Capture the cell that displays the provided text and extract its (X, Y) central coordinate. 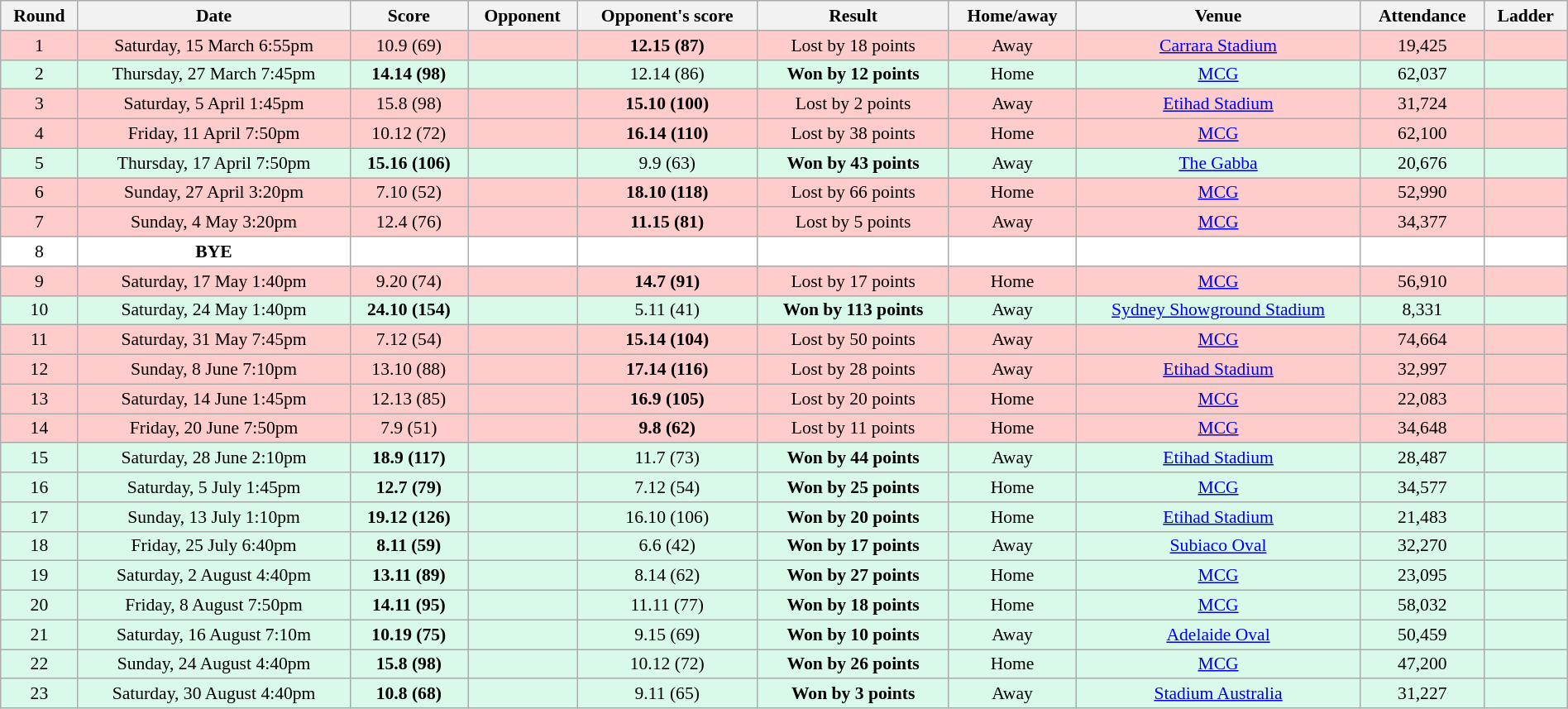
Lost by 50 points (853, 340)
Friday, 11 April 7:50pm (213, 134)
12.15 (87) (667, 46)
15.10 (100) (667, 104)
22 (40, 664)
14 (40, 429)
Carrara Stadium (1219, 46)
Sunday, 24 August 4:40pm (213, 664)
32,270 (1422, 546)
Sunday, 13 July 1:10pm (213, 517)
Saturday, 2 August 4:40pm (213, 576)
3 (40, 104)
8.11 (59) (409, 546)
11.15 (81) (667, 223)
4 (40, 134)
Won by 10 points (853, 635)
10.9 (69) (409, 46)
Lost by 11 points (853, 429)
20,676 (1422, 163)
1 (40, 46)
13.11 (89) (409, 576)
8.14 (62) (667, 576)
Sydney Showground Stadium (1219, 310)
50,459 (1422, 635)
18 (40, 546)
62,037 (1422, 74)
28,487 (1422, 458)
Opponent's score (667, 16)
Thursday, 17 April 7:50pm (213, 163)
Saturday, 15 March 6:55pm (213, 46)
Won by 20 points (853, 517)
5.11 (41) (667, 310)
16.14 (110) (667, 134)
12.7 (79) (409, 487)
Result (853, 16)
12.13 (85) (409, 399)
Lost by 2 points (853, 104)
Saturday, 16 August 7:10m (213, 635)
19 (40, 576)
9.20 (74) (409, 281)
12.4 (76) (409, 223)
18.10 (118) (667, 193)
Won by 44 points (853, 458)
13 (40, 399)
22,083 (1422, 399)
47,200 (1422, 664)
9.8 (62) (667, 429)
52,990 (1422, 193)
20 (40, 606)
Thursday, 27 March 7:45pm (213, 74)
Score (409, 16)
12.14 (86) (667, 74)
5 (40, 163)
16.10 (106) (667, 517)
10 (40, 310)
34,648 (1422, 429)
Friday, 8 August 7:50pm (213, 606)
Lost by 38 points (853, 134)
Opponent (523, 16)
6.6 (42) (667, 546)
7.9 (51) (409, 429)
58,032 (1422, 606)
11.7 (73) (667, 458)
Sunday, 27 April 3:20pm (213, 193)
23 (40, 694)
14.14 (98) (409, 74)
8 (40, 252)
34,577 (1422, 487)
BYE (213, 252)
Saturday, 24 May 1:40pm (213, 310)
Sunday, 4 May 3:20pm (213, 223)
31,724 (1422, 104)
Lost by 20 points (853, 399)
7.10 (52) (409, 193)
32,997 (1422, 370)
Won by 17 points (853, 546)
17.14 (116) (667, 370)
Home/away (1012, 16)
Won by 25 points (853, 487)
Ladder (1525, 16)
Won by 43 points (853, 163)
14.11 (95) (409, 606)
15 (40, 458)
9.11 (65) (667, 694)
Saturday, 14 June 1:45pm (213, 399)
Friday, 20 June 7:50pm (213, 429)
Friday, 25 July 6:40pm (213, 546)
Lost by 66 points (853, 193)
Saturday, 31 May 7:45pm (213, 340)
Date (213, 16)
Lost by 18 points (853, 46)
9 (40, 281)
Won by 27 points (853, 576)
34,377 (1422, 223)
Sunday, 8 June 7:10pm (213, 370)
21,483 (1422, 517)
Saturday, 17 May 1:40pm (213, 281)
16.9 (105) (667, 399)
7 (40, 223)
10.8 (68) (409, 694)
18.9 (117) (409, 458)
Lost by 28 points (853, 370)
9.9 (63) (667, 163)
Won by 113 points (853, 310)
19,425 (1422, 46)
Venue (1219, 16)
Saturday, 5 July 1:45pm (213, 487)
16 (40, 487)
Won by 3 points (853, 694)
Won by 18 points (853, 606)
12 (40, 370)
8,331 (1422, 310)
15.16 (106) (409, 163)
10.19 (75) (409, 635)
The Gabba (1219, 163)
Saturday, 5 April 1:45pm (213, 104)
Saturday, 30 August 4:40pm (213, 694)
6 (40, 193)
15.14 (104) (667, 340)
14.7 (91) (667, 281)
Subiaco Oval (1219, 546)
13.10 (88) (409, 370)
11.11 (77) (667, 606)
9.15 (69) (667, 635)
23,095 (1422, 576)
Adelaide Oval (1219, 635)
11 (40, 340)
Won by 12 points (853, 74)
62,100 (1422, 134)
31,227 (1422, 694)
24.10 (154) (409, 310)
Won by 26 points (853, 664)
21 (40, 635)
56,910 (1422, 281)
19.12 (126) (409, 517)
Round (40, 16)
Lost by 17 points (853, 281)
74,664 (1422, 340)
Lost by 5 points (853, 223)
Attendance (1422, 16)
Saturday, 28 June 2:10pm (213, 458)
2 (40, 74)
Stadium Australia (1219, 694)
17 (40, 517)
